From the cell containing the given text, extract its center point as [x, y] coordinate. 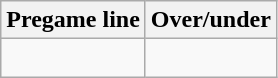
Pregame line [74, 20]
Over/under [210, 20]
